Determine the (X, Y) coordinate at the center of the cell enclosing the given text.  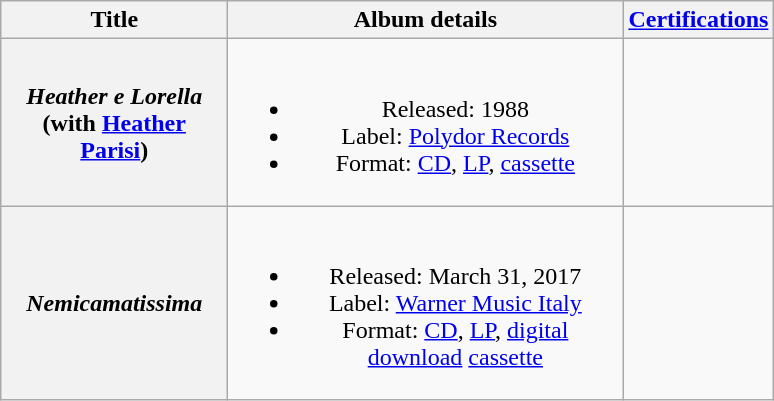
Title (114, 20)
Released: 1988Label: Polydor RecordsFormat: CD, LP, cassette (426, 122)
Album details (426, 20)
Nemicamatissima (114, 303)
Certifications (698, 20)
Heather e Lorella (with Heather Parisi) (114, 122)
Released: March 31, 2017Label: Warner Music ItalyFormat: CD, LP, digital download cassette (426, 303)
